From the cell containing the given text, extract its center point as (X, Y) coordinate. 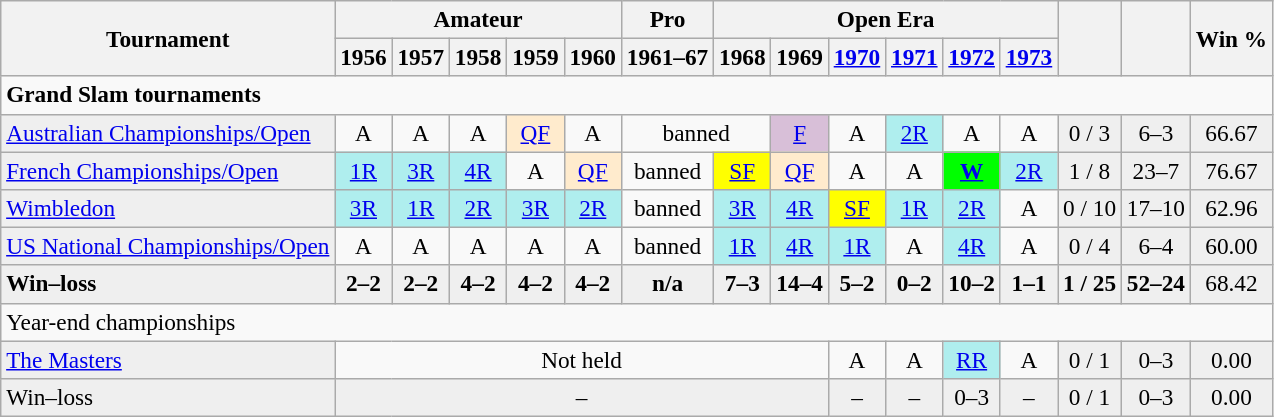
0 / 3 (1090, 133)
F (800, 133)
RR (972, 359)
60.00 (1231, 246)
10–2 (972, 284)
The Masters (168, 359)
1971 (914, 57)
1972 (972, 57)
Amateur (478, 19)
Pro (667, 19)
6–4 (1156, 246)
14–4 (800, 284)
1956 (364, 57)
5–2 (856, 284)
Win % (1231, 38)
1960 (592, 57)
1970 (856, 57)
66.67 (1231, 133)
Open Era (886, 19)
Not held (582, 359)
1 / 8 (1090, 170)
Australian Championships/Open (168, 133)
French Championships/Open (168, 170)
0 / 4 (1090, 246)
76.67 (1231, 170)
1969 (800, 57)
1968 (742, 57)
1973 (1028, 57)
1958 (478, 57)
Wimbledon (168, 208)
0–2 (914, 284)
68.42 (1231, 284)
52–24 (1156, 284)
US National Championships/Open (168, 246)
1957 (420, 57)
0 / 10 (1090, 208)
62.96 (1231, 208)
n/a (667, 284)
6–3 (1156, 133)
7–3 (742, 284)
23–7 (1156, 170)
1961–67 (667, 57)
1959 (536, 57)
1–1 (1028, 284)
Tournament (168, 38)
Year-end championships (637, 322)
Grand Slam tournaments (637, 95)
1 / 25 (1090, 284)
W (972, 170)
17–10 (1156, 208)
